Determine the (x, y) coordinate at the center of the cell enclosing the given text.  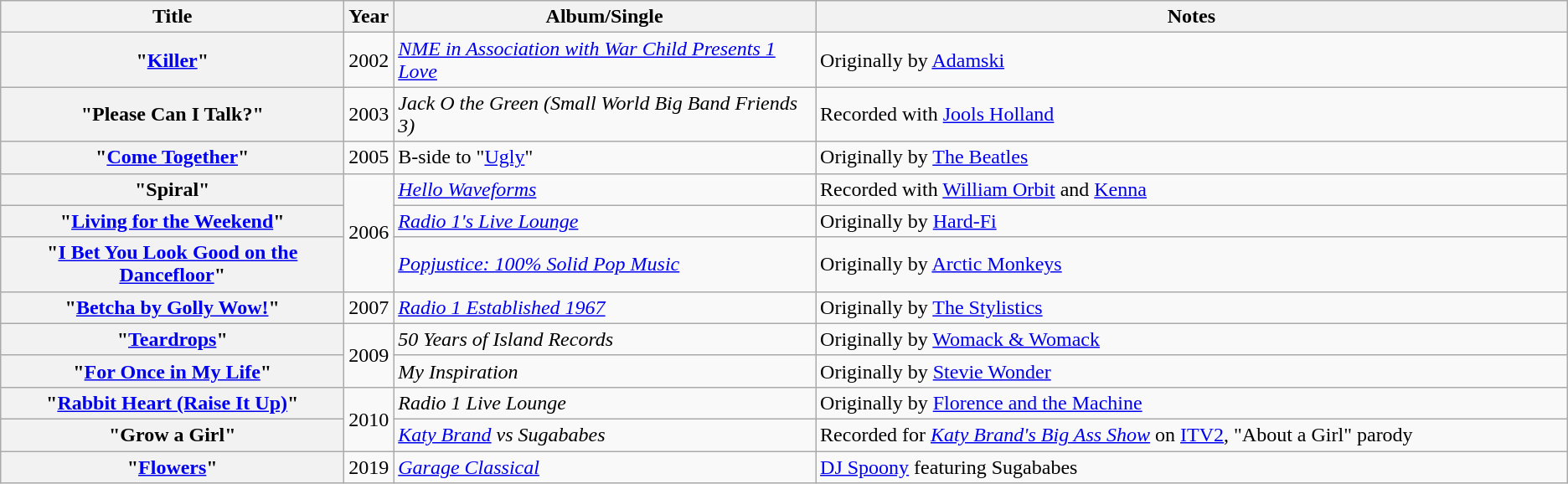
Garage Classical (605, 466)
2006 (369, 233)
Originally by The Stylistics (1192, 307)
Album/Single (605, 17)
Year (369, 17)
2007 (369, 307)
2009 (369, 355)
Originally by Stevie Wonder (1192, 371)
"Flowers" (173, 466)
Radio 1 Live Lounge (605, 403)
Originally by Arctic Monkeys (1192, 265)
50 Years of Island Records (605, 339)
Radio 1's Live Lounge (605, 221)
"For Once in My Life" (173, 371)
"Come Together" (173, 157)
Radio 1 Established 1967 (605, 307)
"Please Can I Talk?" (173, 114)
2003 (369, 114)
NME in Association with War Child Presents 1 Love (605, 60)
B-side to "Ugly" (605, 157)
My Inspiration (605, 371)
"Living for the Weekend" (173, 221)
"Rabbit Heart (Raise It Up)" (173, 403)
Notes (1192, 17)
Originally by The Beatles (1192, 157)
2010 (369, 419)
"Teardrops" (173, 339)
"Spiral" (173, 189)
Recorded for Katy Brand's Big Ass Show on ITV2, "About a Girl" parody (1192, 435)
Recorded with Jools Holland (1192, 114)
2019 (369, 466)
"I Bet You Look Good on the Dancefloor" (173, 265)
"Grow a Girl" (173, 435)
Jack O the Green (Small World Big Band Friends 3) (605, 114)
"Killer" (173, 60)
"Betcha by Golly Wow!" (173, 307)
2002 (369, 60)
Originally by Florence and the Machine (1192, 403)
Hello Waveforms (605, 189)
Katy Brand vs Sugababes (605, 435)
Originally by Adamski (1192, 60)
2005 (369, 157)
Originally by Womack & Womack (1192, 339)
Title (173, 17)
Originally by Hard-Fi (1192, 221)
Popjustice: 100% Solid Pop Music (605, 265)
Recorded with William Orbit and Kenna (1192, 189)
DJ Spoony featuring Sugababes (1192, 466)
